From the cell containing the given text, extract its center point as (x, y) coordinate. 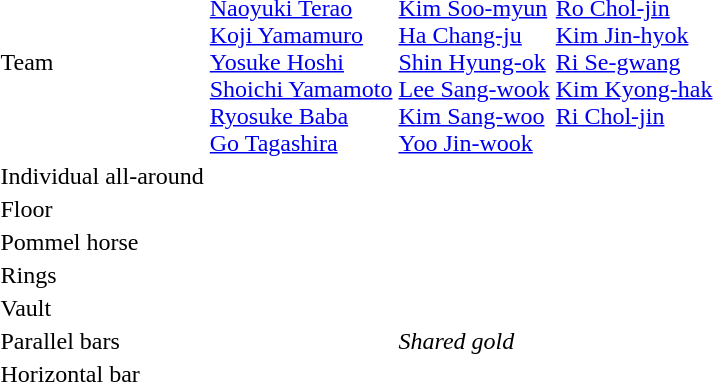
Shared gold (474, 341)
